From the cell containing the given text, extract its center point as (x, y) coordinate. 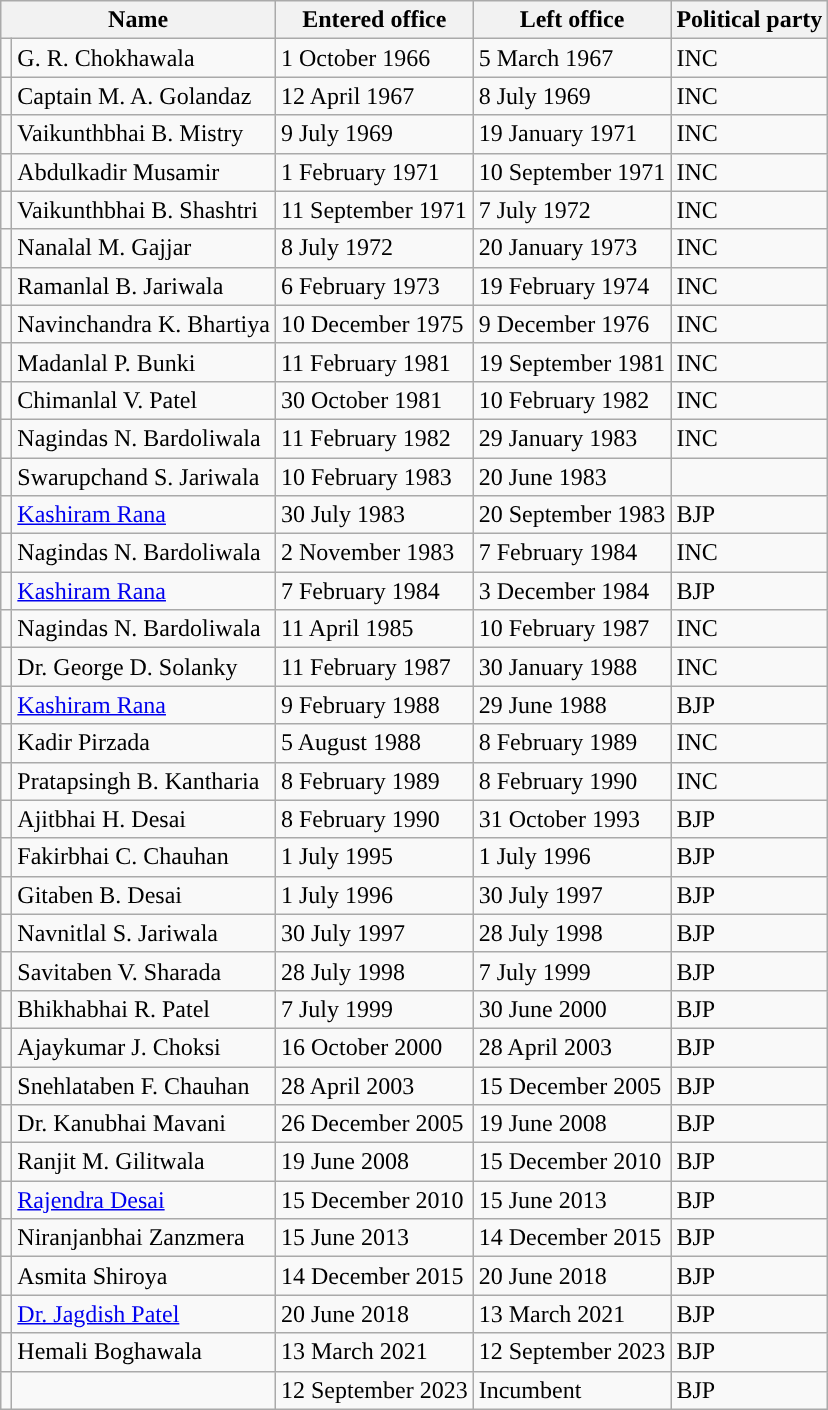
6 February 1973 (374, 286)
Name (138, 20)
Niranjanbhai Zanzmera (144, 1238)
5 August 1988 (374, 743)
11 April 1985 (374, 629)
7 July 1972 (572, 210)
Rajendra Desai (144, 1200)
20 September 1983 (572, 515)
Ramanlal B. Jariwala (144, 286)
31 October 1993 (572, 819)
15 December 2005 (572, 1085)
Nanalal M. Gajjar (144, 248)
10 September 1971 (572, 172)
Asmita Shiroya (144, 1276)
9 December 1976 (572, 324)
Gitaben B. Desai (144, 895)
Dr. Jagdish Patel (144, 1314)
20 January 1973 (572, 248)
10 February 1982 (572, 400)
11 February 1982 (374, 438)
9 July 1969 (374, 134)
26 December 2005 (374, 1124)
29 June 1988 (572, 705)
29 January 1983 (572, 438)
Left office (572, 20)
30 October 1981 (374, 400)
Chimanlal V. Patel (144, 400)
5 March 1967 (572, 58)
Dr. George D. Solanky (144, 667)
10 December 1975 (374, 324)
Ajaykumar J. Choksi (144, 1047)
Fakirbhai C. Chauhan (144, 857)
30 June 2000 (572, 1009)
11 September 1971 (374, 210)
10 February 1983 (374, 477)
Kadir Pirzada (144, 743)
Swarupchand S. Jariwala (144, 477)
19 January 1971 (572, 134)
Hemali Boghawala (144, 1352)
Abdulkadir Musamir (144, 172)
12 April 1967 (374, 96)
10 February 1987 (572, 629)
19 February 1974 (572, 286)
Incumbent (572, 1390)
30 January 1988 (572, 667)
30 July 1983 (374, 515)
20 June 1983 (572, 477)
1 July 1995 (374, 857)
1 October 1966 (374, 58)
Savitaben V. Sharada (144, 971)
Ajitbhai H. Desai (144, 819)
11 February 1981 (374, 362)
11 February 1987 (374, 667)
3 December 1984 (572, 591)
G. R. Chokhawala (144, 58)
Navnitlal S. Jariwala (144, 933)
Navinchandra K. Bhartiya (144, 324)
Snehlataben F. Chauhan (144, 1085)
8 July 1969 (572, 96)
19 September 1981 (572, 362)
Entered office (374, 20)
1 February 1971 (374, 172)
Madanlal P. Bunki (144, 362)
Vaikunthbhai B. Mistry (144, 134)
8 July 1972 (374, 248)
Captain M. A. Golandaz (144, 96)
Bhikhabhai R. Patel (144, 1009)
Vaikunthbhai B. Shashtri (144, 210)
Dr. Kanubhai Mavani (144, 1124)
9 February 1988 (374, 705)
16 October 2000 (374, 1047)
Pratapsingh B. Kantharia (144, 781)
Political party (750, 20)
Ranjit M. Gilitwala (144, 1162)
2 November 1983 (374, 553)
